Determine the [X, Y] coordinate at the center of the cell enclosing the given text.  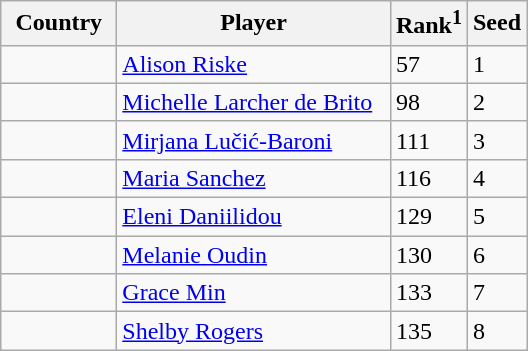
8 [496, 331]
Country [59, 24]
3 [496, 140]
4 [496, 178]
7 [496, 293]
Alison Riske [254, 64]
1 [496, 64]
Rank1 [428, 24]
Eleni Daniilidou [254, 217]
129 [428, 217]
6 [496, 255]
133 [428, 293]
98 [428, 102]
Melanie Oudin [254, 255]
5 [496, 217]
Shelby Rogers [254, 331]
Player [254, 24]
Mirjana Lučić-Baroni [254, 140]
Seed [496, 24]
111 [428, 140]
116 [428, 178]
130 [428, 255]
Michelle Larcher de Brito [254, 102]
2 [496, 102]
Grace Min [254, 293]
135 [428, 331]
57 [428, 64]
Maria Sanchez [254, 178]
